Output the [x, y] coordinate of the center of the cell containing the given text.  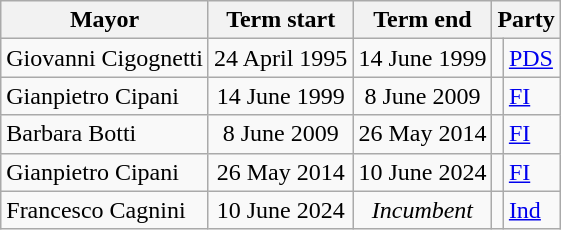
Giovanni Cigognetti [105, 58]
PDS [532, 58]
Ind [532, 210]
24 April 1995 [280, 58]
Mayor [105, 20]
Incumbent [422, 210]
Term start [280, 20]
Francesco Cagnini [105, 210]
Barbara Botti [105, 134]
Term end [422, 20]
Party [526, 20]
